Find where the given text appears and provide that cell's center as [x, y] coordinate. 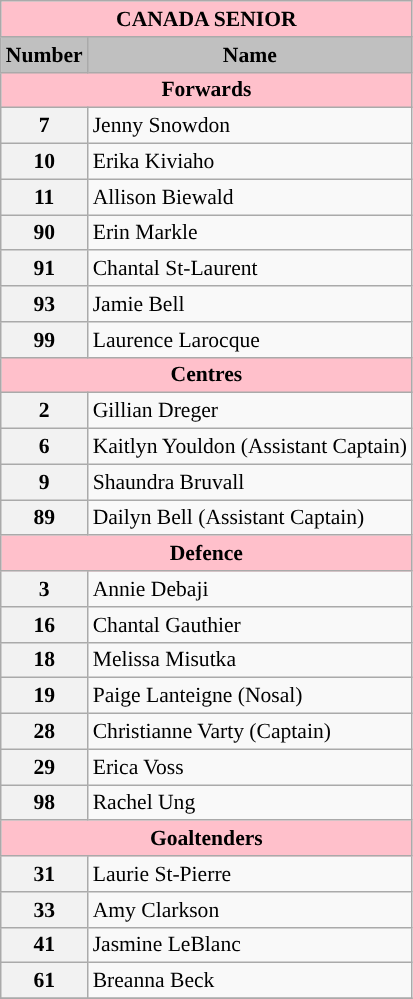
Goaltenders [206, 839]
Christianne Varty (Captain) [250, 732]
Centres [206, 375]
Paige Lanteigne (Nosal) [250, 696]
Name [250, 55]
Breanna Beck [250, 981]
61 [44, 981]
16 [44, 625]
Rachel Ung [250, 803]
19 [44, 696]
28 [44, 732]
93 [44, 304]
33 [44, 910]
9 [44, 482]
29 [44, 767]
91 [44, 269]
11 [44, 197]
Laurence Larocque [250, 340]
Jenny Snowdon [250, 126]
Amy Clarkson [250, 910]
Melissa Misutka [250, 660]
Jamie Bell [250, 304]
Shaundra Bruvall [250, 482]
7 [44, 126]
99 [44, 340]
Erika Kiviaho [250, 162]
3 [44, 589]
Annie Debaji [250, 589]
Laurie St-Pierre [250, 874]
Kaitlyn Youldon (Assistant Captain) [250, 447]
10 [44, 162]
Number [44, 55]
89 [44, 518]
2 [44, 411]
Chantal Gauthier [250, 625]
Chantal St-Laurent [250, 269]
18 [44, 660]
Erin Markle [250, 233]
Dailyn Bell (Assistant Captain) [250, 518]
Gillian Dreger [250, 411]
Jasmine LeBlanc [250, 945]
Defence [206, 554]
CANADA SENIOR [206, 19]
98 [44, 803]
41 [44, 945]
6 [44, 447]
31 [44, 874]
90 [44, 233]
Forwards [206, 90]
Allison Biewald [250, 197]
Erica Voss [250, 767]
